Return (x, y) of the center of cell containing provided text 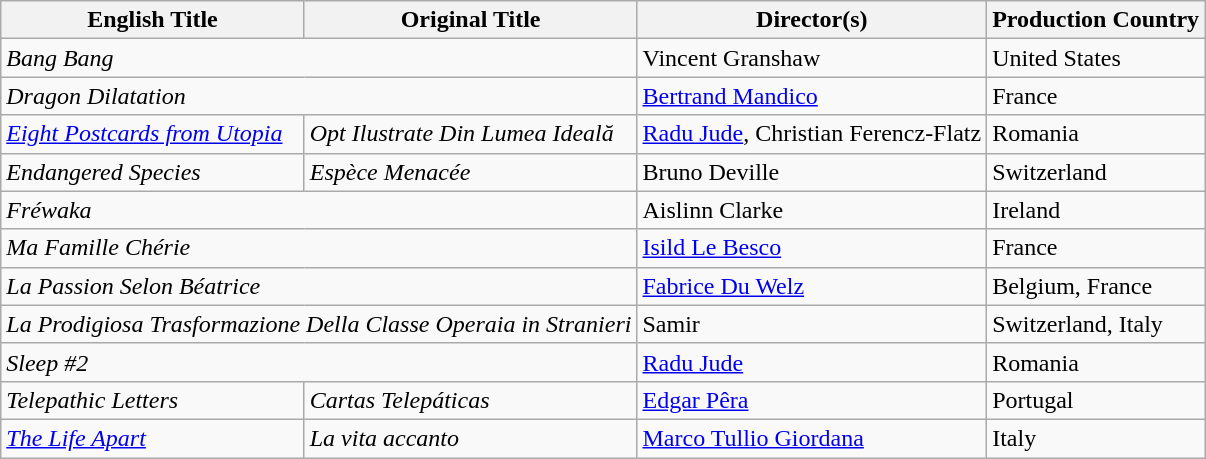
Director(s) (812, 20)
The Life Apart (152, 438)
Radu Jude, Christian Ferencz-Flatz (812, 134)
Cartas Telepáticas (470, 400)
Ma Famille Chérie (319, 248)
Fabrice Du Welz (812, 286)
Endangered Species (152, 172)
Marco Tullio Giordana (812, 438)
Vincent Granshaw (812, 58)
Bertrand Mandico (812, 96)
United States (1096, 58)
Original Title (470, 20)
Switzerland, Italy (1096, 324)
Telepathic Letters (152, 400)
Radu Jude (812, 362)
Switzerland (1096, 172)
Production Country (1096, 20)
Edgar Pêra (812, 400)
La Prodigiosa Trasformazione Della Classe Operaia in Stranieri (319, 324)
Dragon Dilatation (319, 96)
Belgium, France (1096, 286)
La vita accanto (470, 438)
Isild Le Besco (812, 248)
Aislinn Clarke (812, 210)
Fréwaka (319, 210)
Samir (812, 324)
Bang Bang (319, 58)
La Passion Selon Béatrice (319, 286)
Eight Postcards from Utopia (152, 134)
Italy (1096, 438)
Portugal (1096, 400)
Bruno Deville (812, 172)
Opt Ilustrate Din Lumea Ideală (470, 134)
Sleep #2 (319, 362)
Ireland (1096, 210)
Espèce Menacée (470, 172)
English Title (152, 20)
